Capture the cell that displays the provided text and extract its [X, Y] central coordinate. 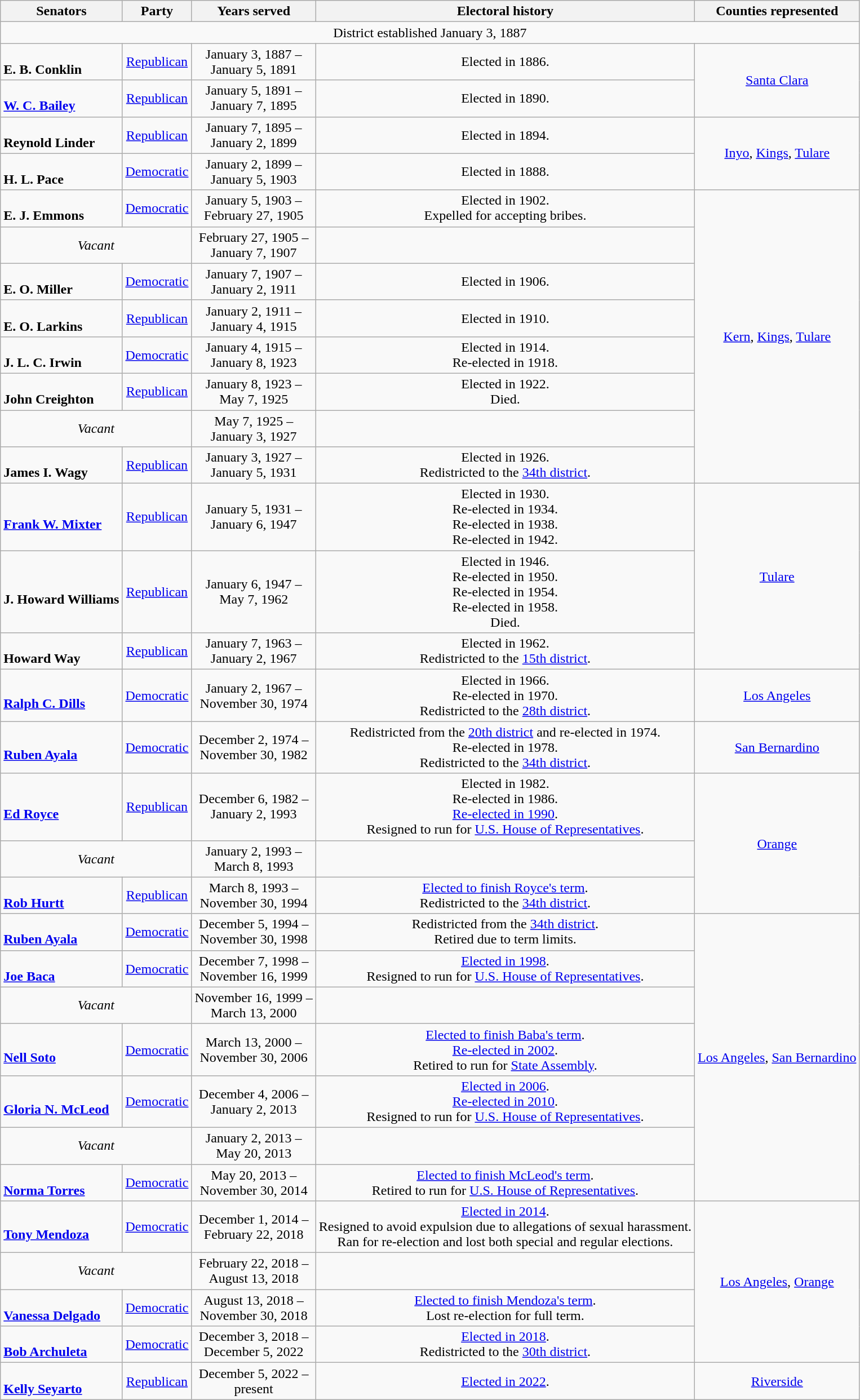
Years served [254, 11]
December 3, 2018 – December 5, 2022 [254, 1345]
Elected in 2018. Redistricted to the 30th district. [505, 1345]
Orange [777, 843]
Elected in 1930. Re-elected in 1934. Re-elected in 1938. Re-elected in 1942. [505, 517]
Los Angeles, Orange [777, 1282]
Senators [61, 11]
Party [157, 11]
Elected in 1888. [505, 171]
Elected in 1914. Re-elected in 1918. [505, 355]
January 3, 1887 – January 5, 1891 [254, 62]
November 16, 1999 – March 13, 2000 [254, 1005]
May 20, 2013 – November 30, 2014 [254, 1182]
Ed Royce [61, 807]
District established January 3, 1887 [430, 33]
Kelly Seyarto [61, 1381]
Tony Mendoza [61, 1227]
December 5, 2022 – present [254, 1381]
Electoral history [505, 11]
February 22, 2018 – August 13, 2018 [254, 1271]
December 6, 1982 – January 2, 1993 [254, 807]
January 2, 1993 – March 8, 1993 [254, 859]
December 4, 2006 – January 2, 2013 [254, 1101]
January 2, 2013 – May 20, 2013 [254, 1145]
January 7, 1907 – January 2, 1911 [254, 282]
W. C. Bailey [61, 98]
March 13, 2000 – November 30, 2006 [254, 1049]
John Creighton [61, 391]
Elected in 1926. Redistricted to the 34th district. [505, 466]
January 2, 1967 – November 30, 1974 [254, 695]
Elected in 1982. Re-elected in 1986. Re-elected in 1990. Resigned to run for U.S. House of Representatives. [505, 807]
E. O. Larkins [61, 318]
January 5, 1891 – January 7, 1895 [254, 98]
January 2, 1899 – January 5, 1903 [254, 171]
Reynold Linder [61, 135]
Kern, Kings, Tulare [777, 336]
August 13, 2018 – November 30, 2018 [254, 1308]
J. Howard Williams [61, 592]
January 4, 1915 – January 8, 1923 [254, 355]
Ralph C. Dills [61, 695]
January 7, 1895 – January 2, 1899 [254, 135]
Elected in 2006. Re-elected in 2010. Resigned to run for U.S. House of Representatives. [505, 1101]
Inyo, Kings, Tulare [777, 153]
Elected in 1910. [505, 318]
Elected in 1902. Expelled for accepting bribes. [505, 209]
Elected to finish McLeod's term. Retired to run for U.S. House of Representatives. [505, 1182]
Elected in 1966. Re-elected in 1970. Redistricted to the 28th district. [505, 695]
Elected in 1890. [505, 98]
Elected in 1894. [505, 135]
January 3, 1927 – January 5, 1931 [254, 466]
Los Angeles [777, 695]
Nell Soto [61, 1049]
December 2, 1974 – November 30, 1982 [254, 747]
Redistricted from the 20th district and re-elected in 1974. Re-elected in 1978. Redistricted to the 34th district. [505, 747]
Elected in 1906. [505, 282]
Elected to finish Royce's term. Redistricted to the 34th district. [505, 895]
Joe Baca [61, 968]
Gloria N. McLeod [61, 1101]
May 7, 1925 – January 3, 1927 [254, 428]
Riverside [777, 1381]
December 7, 1998 – November 16, 1999 [254, 968]
January 6, 1947 – May 7, 1962 [254, 592]
Elected to finish Mendoza's term. Lost re-election for full term. [505, 1308]
December 1, 2014 – February 22, 2018 [254, 1227]
February 27, 1905 – January 7, 1907 [254, 245]
Los Angeles, San Bernardino [777, 1057]
January 8, 1923 – May 7, 1925 [254, 391]
E. B. Conklin [61, 62]
Counties represented [777, 11]
H. L. Pace [61, 171]
San Bernardino [777, 747]
J. L. C. Irwin [61, 355]
Tulare [777, 577]
January 2, 1911 – January 4, 1915 [254, 318]
Elected in 2022. [505, 1381]
Elected in 1922. Died. [505, 391]
Norma Torres [61, 1182]
E. O. Miller [61, 282]
Elected in 1998. Resigned to run for U.S. House of Representatives. [505, 968]
Elected in 1946. Re-elected in 1950. Re-elected in 1954. Re-elected in 1958. Died. [505, 592]
Redistricted from the 34th district. Retired due to term limits. [505, 932]
January 7, 1963 – January 2, 1967 [254, 652]
Rob Hurtt [61, 895]
March 8, 1993 – November 30, 1994 [254, 895]
January 5, 1931 – January 6, 1947 [254, 517]
January 5, 1903 – February 27, 1905 [254, 209]
Bob Archuleta [61, 1345]
E. J. Emmons [61, 209]
Elected to finish Baba's term. Re-elected in 2002. Retired to run for State Assembly. [505, 1049]
James I. Wagy [61, 466]
Vanessa Delgado [61, 1308]
Elected in 1886. [505, 62]
Howard Way [61, 652]
Santa Clara [777, 80]
Frank W. Mixter [61, 517]
December 5, 1994 – November 30, 1998 [254, 932]
Elected in 1962. Redistricted to the 15th district. [505, 652]
